Extract the (x, y) coordinate from the center of the cell holding the provided text.  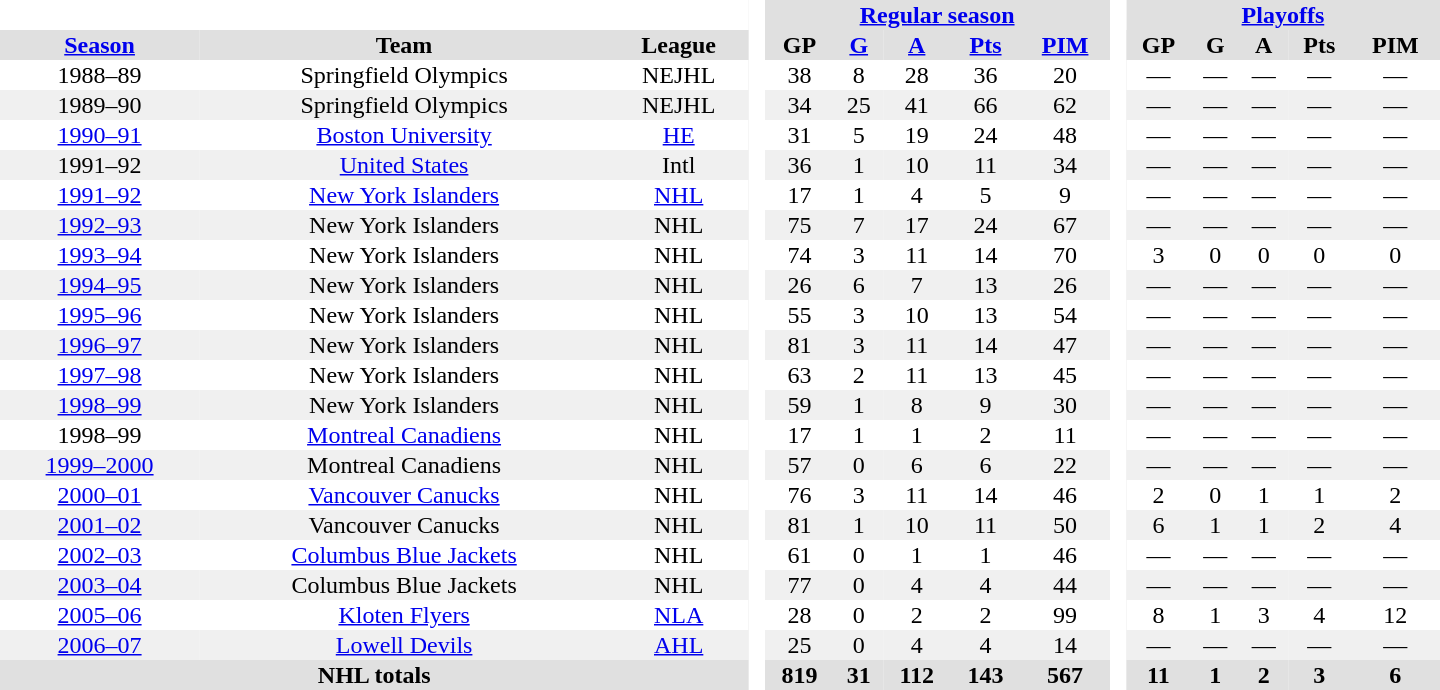
143 (986, 675)
50 (1066, 525)
1996–97 (100, 345)
67 (1066, 225)
819 (800, 675)
1989–90 (100, 105)
Boston University (404, 135)
1992–93 (100, 225)
2002–03 (100, 555)
57 (800, 465)
45 (1066, 375)
74 (800, 255)
1999–2000 (100, 465)
62 (1066, 105)
19 (917, 135)
99 (1066, 615)
38 (800, 75)
47 (1066, 345)
Intl (678, 165)
Playoffs (1283, 15)
567 (1066, 675)
Team (404, 45)
1988–89 (100, 75)
20 (1066, 75)
112 (917, 675)
1990–91 (100, 135)
75 (800, 225)
2006–07 (100, 645)
Lowell Devils (404, 645)
61 (800, 555)
2005–06 (100, 615)
1993–94 (100, 255)
55 (800, 315)
2001–02 (100, 525)
48 (1066, 135)
63 (800, 375)
12 (1396, 615)
1997–98 (100, 375)
70 (1066, 255)
66 (986, 105)
AHL (678, 645)
41 (917, 105)
Season (100, 45)
30 (1066, 405)
44 (1066, 585)
1995–96 (100, 315)
League (678, 45)
77 (800, 585)
1994–95 (100, 285)
Kloten Flyers (404, 615)
NLA (678, 615)
HE (678, 135)
2000–01 (100, 495)
59 (800, 405)
United States (404, 165)
22 (1066, 465)
Regular season (938, 15)
2003–04 (100, 585)
54 (1066, 315)
76 (800, 495)
NHL totals (374, 675)
